Pinpoint the cell where the given text exists, returning its [X, Y] midpoint coordinate. 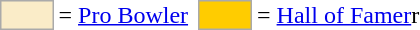
= Pro Bowler [124, 15]
